Find where the given text appears and provide that cell's center as [x, y] coordinate. 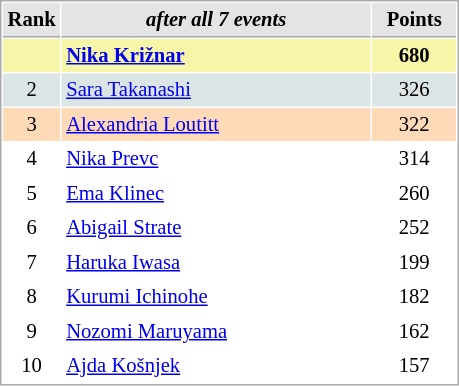
314 [414, 158]
6 [32, 228]
Ema Klinec [216, 194]
3 [32, 124]
252 [414, 228]
Nika Prevc [216, 158]
5 [32, 194]
Points [414, 20]
182 [414, 296]
2 [32, 90]
162 [414, 332]
260 [414, 194]
Alexandria Loutitt [216, 124]
Abigail Strate [216, 228]
after all 7 events [216, 20]
Kurumi Ichinohe [216, 296]
326 [414, 90]
10 [32, 366]
199 [414, 262]
322 [414, 124]
7 [32, 262]
680 [414, 56]
Sara Takanashi [216, 90]
Nika Križnar [216, 56]
Rank [32, 20]
157 [414, 366]
8 [32, 296]
Ajda Košnjek [216, 366]
4 [32, 158]
9 [32, 332]
Nozomi Maruyama [216, 332]
Haruka Iwasa [216, 262]
